Return the (X, Y) coordinate for the center point of the cell that contains the specified text.  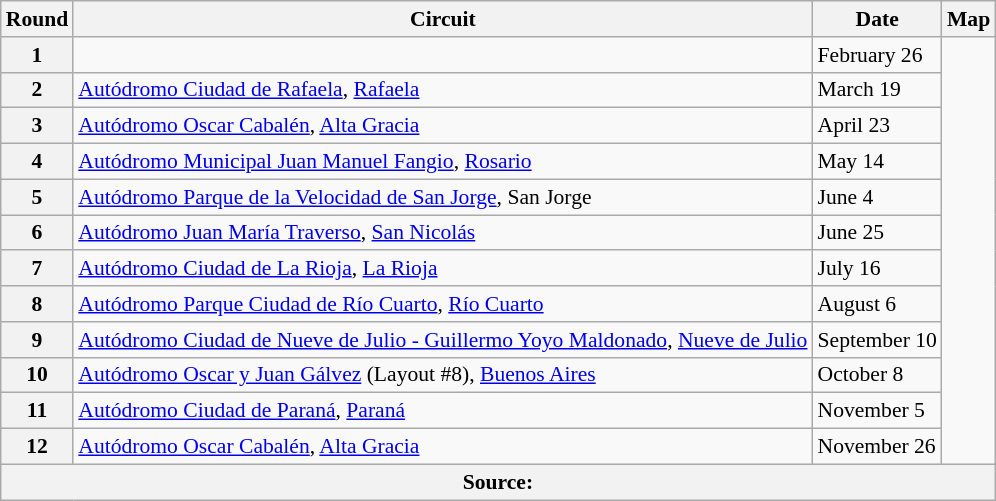
Circuit (442, 19)
11 (38, 411)
12 (38, 447)
August 6 (876, 304)
June 4 (876, 197)
February 26 (876, 55)
3 (38, 126)
Autódromo Ciudad de Paraná, Paraná (442, 411)
Autódromo Parque Ciudad de Río Cuarto, Río Cuarto (442, 304)
1 (38, 55)
9 (38, 340)
April 23 (876, 126)
2 (38, 90)
Map (968, 19)
8 (38, 304)
November 26 (876, 447)
10 (38, 375)
7 (38, 269)
Autódromo Oscar y Juan Gálvez (Layout #8), Buenos Aires (442, 375)
November 5 (876, 411)
Round (38, 19)
Date (876, 19)
Autódromo Juan María Traverso, San Nicolás (442, 233)
June 25 (876, 233)
March 19 (876, 90)
Autódromo Ciudad de La Rioja, La Rioja (442, 269)
May 14 (876, 162)
Autódromo Ciudad de Nueve de Julio - Guillermo Yoyo Maldonado, Nueve de Julio (442, 340)
July 16 (876, 269)
5 (38, 197)
Autódromo Municipal Juan Manuel Fangio, Rosario (442, 162)
Autódromo Ciudad de Rafaela, Rafaela (442, 90)
Autódromo Parque de la Velocidad de San Jorge, San Jorge (442, 197)
September 10 (876, 340)
6 (38, 233)
October 8 (876, 375)
Source: (498, 482)
4 (38, 162)
